Determine the (X, Y) coordinate at the center of the cell enclosing the given text.  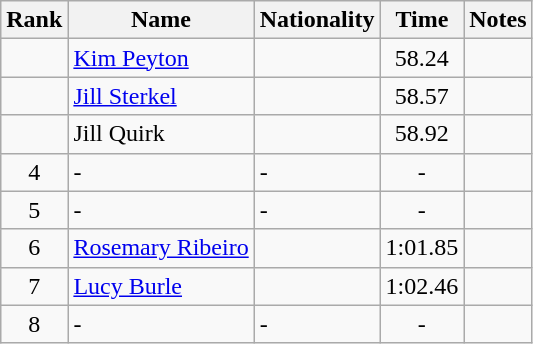
Lucy Burle (161, 286)
Notes (498, 20)
58.24 (422, 58)
Jill Quirk (161, 134)
Time (422, 20)
Nationality (317, 20)
6 (34, 248)
1:02.46 (422, 286)
58.57 (422, 96)
Rank (34, 20)
Kim Peyton (161, 58)
8 (34, 324)
5 (34, 210)
4 (34, 172)
7 (34, 286)
Name (161, 20)
Jill Sterkel (161, 96)
Rosemary Ribeiro (161, 248)
58.92 (422, 134)
1:01.85 (422, 248)
